Capture the cell that displays the provided text and extract its (x, y) central coordinate. 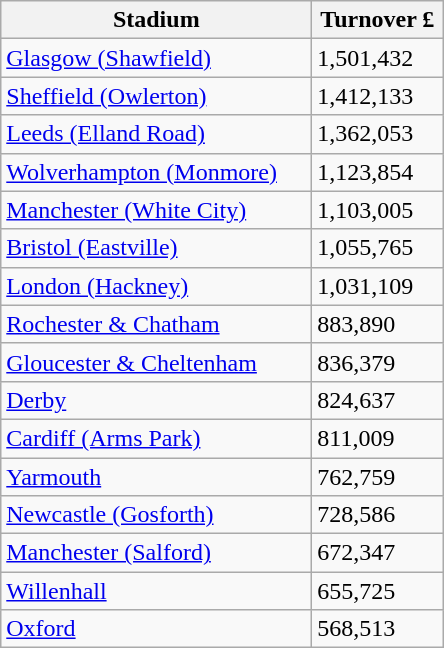
672,347 (378, 553)
Oxford (156, 629)
762,759 (378, 477)
1,362,053 (378, 134)
London (Hackney) (156, 286)
Glasgow (Shawfield) (156, 58)
Wolverhampton (Monmore) (156, 172)
Yarmouth (156, 477)
Willenhall (156, 591)
Manchester (Salford) (156, 553)
Rochester & Chatham (156, 324)
824,637 (378, 400)
Stadium (156, 20)
811,009 (378, 438)
Leeds (Elland Road) (156, 134)
Sheffield (Owlerton) (156, 96)
Manchester (White City) (156, 210)
Derby (156, 400)
883,890 (378, 324)
655,725 (378, 591)
Cardiff (Arms Park) (156, 438)
1,031,109 (378, 286)
1,123,854 (378, 172)
836,379 (378, 362)
Turnover £ (378, 20)
1,103,005 (378, 210)
1,501,432 (378, 58)
728,586 (378, 515)
1,055,765 (378, 248)
Newcastle (Gosforth) (156, 515)
Gloucester & Cheltenham (156, 362)
Bristol (Eastville) (156, 248)
568,513 (378, 629)
1,412,133 (378, 96)
